Return the [x, y] coordinate for the center point of the cell that contains the specified text.  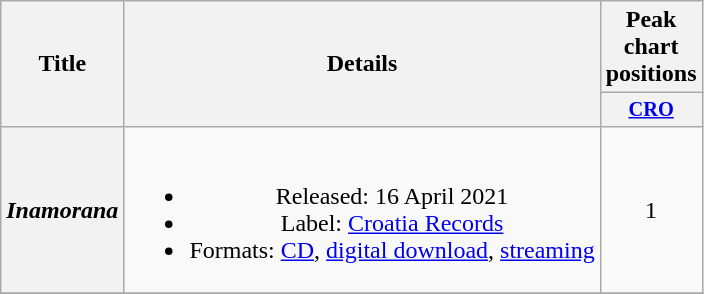
CRO [651, 110]
Released: 16 April 2021Label: Croatia RecordsFormats: CD, digital download, streaming [362, 210]
Peak chart positions [651, 47]
Title [62, 64]
1 [651, 210]
Details [362, 64]
Inamorana [62, 210]
